Pinpoint the cell where the given text exists, returning its [X, Y] midpoint coordinate. 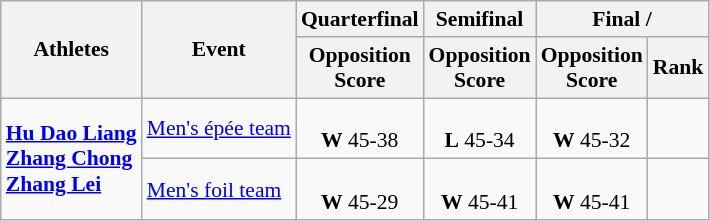
W 45-29 [360, 190]
Hu Dao Liang Zhang Chong Zhang Lei [72, 159]
Quarterfinal [360, 19]
Semifinal [480, 19]
Men's foil team [219, 190]
Final / [622, 19]
Men's épée team [219, 128]
L 45-34 [480, 128]
W 45-38 [360, 128]
W 45-32 [592, 128]
Athletes [72, 50]
Event [219, 50]
Rank [678, 68]
